Return [X, Y] of the center of cell containing provided text 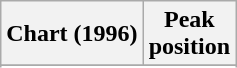
Peakposition [189, 34]
Chart (1996) [72, 34]
